Return the (x, y) coordinate for the center point of the cell that contains the specified text.  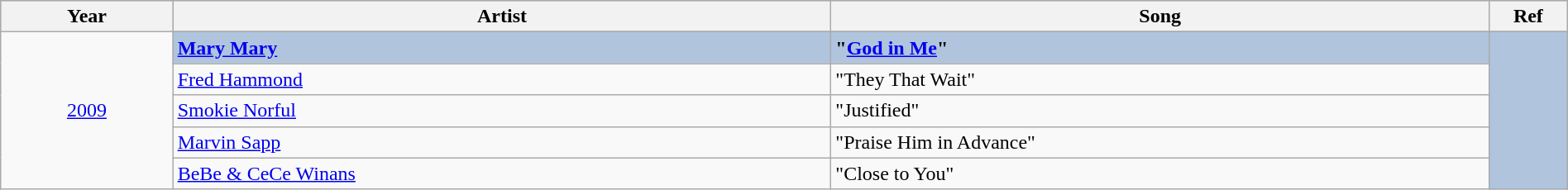
Artist (502, 17)
Smokie Norful (502, 111)
"God in Me" (1160, 48)
"Close to You" (1160, 173)
"Justified" (1160, 111)
Song (1160, 17)
"They That Wait" (1160, 79)
BeBe & CeCe Winans (502, 173)
Marvin Sapp (502, 142)
Ref (1528, 17)
Mary Mary (502, 48)
2009 (87, 111)
"Praise Him in Advance" (1160, 142)
Year (87, 17)
Fred Hammond (502, 79)
